Find where the given text appears and provide that cell's center as (x, y) coordinate. 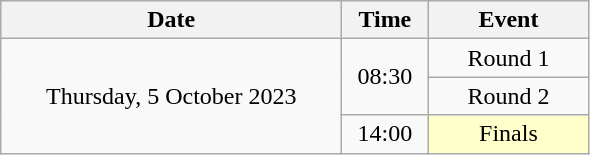
Thursday, 5 October 2023 (172, 96)
Event (508, 20)
08:30 (385, 77)
Time (385, 20)
Round 2 (508, 96)
Date (172, 20)
Finals (508, 134)
Round 1 (508, 58)
14:00 (385, 134)
